Provide the (x, y) coordinate of the cell's center where the given text is located.  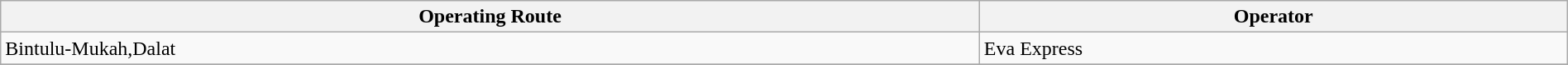
Bintulu-Mukah,Dalat (490, 48)
Operator (1274, 17)
Eva Express (1274, 48)
Operating Route (490, 17)
